Locate the cell with the specified text and output its [X, Y] center coordinate. 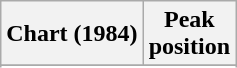
Peakposition [189, 34]
Chart (1984) [72, 34]
